Locate the cell with the specified text and output its [X, Y] center coordinate. 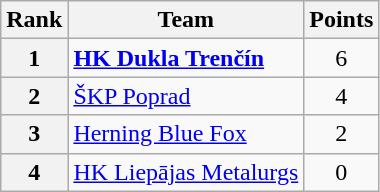
Herning Blue Fox [186, 134]
Team [186, 20]
0 [342, 172]
ŠKP Poprad [186, 96]
Points [342, 20]
Rank [34, 20]
HK Dukla Trenčín [186, 58]
3 [34, 134]
6 [342, 58]
1 [34, 58]
HK Liepājas Metalurgs [186, 172]
